Determine the [x, y] coordinate at the center of the cell enclosing the given text.  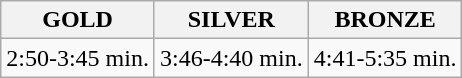
SILVER [231, 20]
GOLD [78, 20]
4:41-5:35 min. [385, 58]
BRONZE [385, 20]
3:46-4:40 min. [231, 58]
2:50-3:45 min. [78, 58]
